For the text-containing cell, return its midpoint in (x, y) coordinate format. 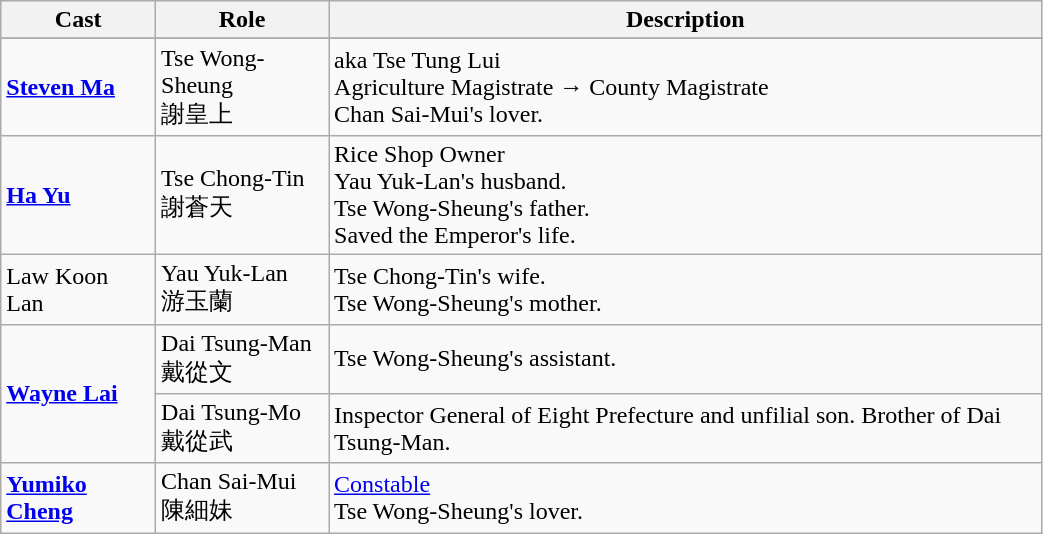
Dai Tsung-Man 戴從文 (242, 359)
Chan Sai-Mui 陳細妹 (242, 498)
Steven Ma (78, 88)
Rice Shop Owner Yau Yuk-Lan's husband. Tse Wong-Sheung's father. Saved the Emperor's life. (686, 194)
Yumiko Cheng (78, 498)
Law Koon Lan (78, 289)
Wayne Lai (78, 394)
Cast (78, 20)
Description (686, 20)
Tse Wong-Sheung 謝皇上 (242, 88)
Tse Wong-Sheung's assistant. (686, 359)
Inspector General of Eight Prefecture and unfilial son. Brother of Dai Tsung-Man. (686, 429)
Yau Yuk-Lan 游玉蘭 (242, 289)
Dai Tsung-Mo 戴從武 (242, 429)
Tse Chong-Tin's wife. Tse Wong-Sheung's mother. (686, 289)
Tse Chong-Tin 謝蒼天 (242, 194)
Role (242, 20)
Constable Tse Wong-Sheung's lover. (686, 498)
Ha Yu (78, 194)
aka Tse Tung Lui Agriculture Magistrate → County Magistrate Chan Sai-Mui's lover. (686, 88)
